Return [X, Y] of the center of cell containing provided text 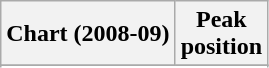
Chart (2008-09) [88, 34]
Peakposition [221, 34]
